For the text-containing cell, return its midpoint in [x, y] coordinate format. 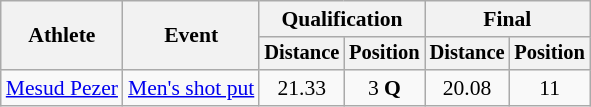
Event [191, 36]
Qualification [342, 19]
3 Q [384, 88]
21.33 [302, 88]
Final [508, 19]
Men's shot put [191, 88]
Mesud Pezer [62, 88]
11 [549, 88]
20.08 [468, 88]
Athlete [62, 36]
